Find where the given text appears and provide that cell's center as [x, y] coordinate. 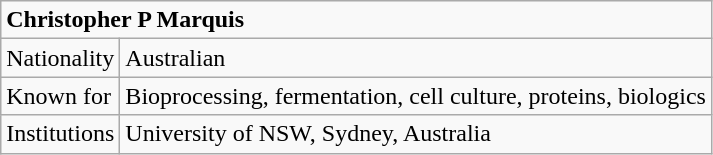
Nationality [60, 58]
Institutions [60, 134]
Bioprocessing, fermentation, cell culture, proteins, biologics [416, 96]
University of NSW, Sydney, Australia [416, 134]
Australian [416, 58]
Christopher P Marquis [356, 20]
Known for [60, 96]
